Determine the [X, Y] coordinate at the center of the cell enclosing the given text.  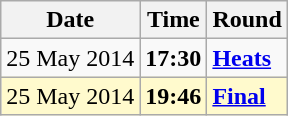
19:46 [174, 96]
Date [70, 20]
Round [247, 20]
Final [247, 96]
Time [174, 20]
Heats [247, 58]
17:30 [174, 58]
